Provide the [x, y] coordinate of the cell's center where the given text is located.  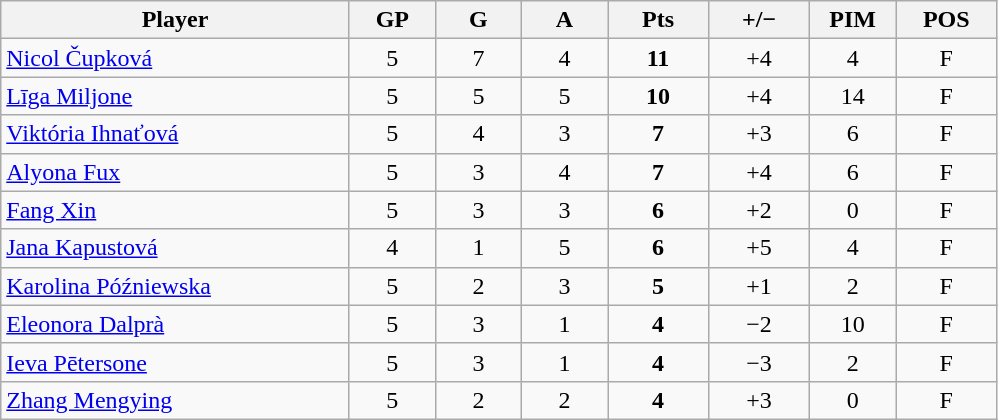
+2 [760, 210]
Eleonora Dalprà [176, 324]
Ieva Pētersone [176, 362]
Nicol Čupková [176, 58]
+5 [760, 248]
+1 [760, 286]
Karolina Późniewska [176, 286]
Fang Xin [176, 210]
+/− [760, 20]
Zhang Mengying [176, 400]
Pts [658, 20]
−2 [760, 324]
Jana Kapustová [176, 248]
11 [658, 58]
14 [853, 96]
POS [946, 20]
Līga Miljone [176, 96]
PIM [853, 20]
GP [392, 20]
Player [176, 20]
A [564, 20]
Viktória Ihnaťová [176, 134]
−3 [760, 362]
G [478, 20]
Alyona Fux [176, 172]
